From the cell containing the given text, extract its center point as (x, y) coordinate. 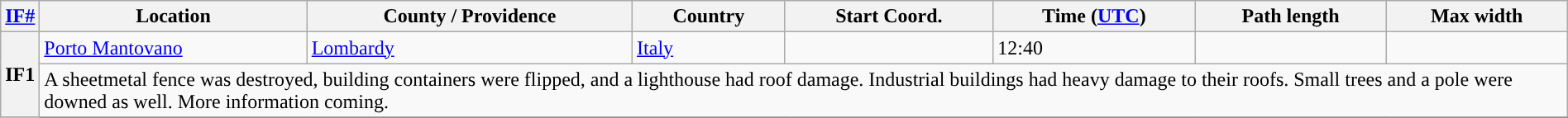
IF# (20, 17)
County / Providence (470, 17)
IF1 (20, 74)
Time (UTC) (1094, 17)
Italy (710, 48)
12:40 (1094, 48)
Start Coord. (889, 17)
Porto Mantovano (174, 48)
Lombardy (470, 48)
Path length (1290, 17)
Max width (1477, 17)
Country (710, 17)
Location (174, 17)
